From the cell containing the given text, extract its center point as [X, Y] coordinate. 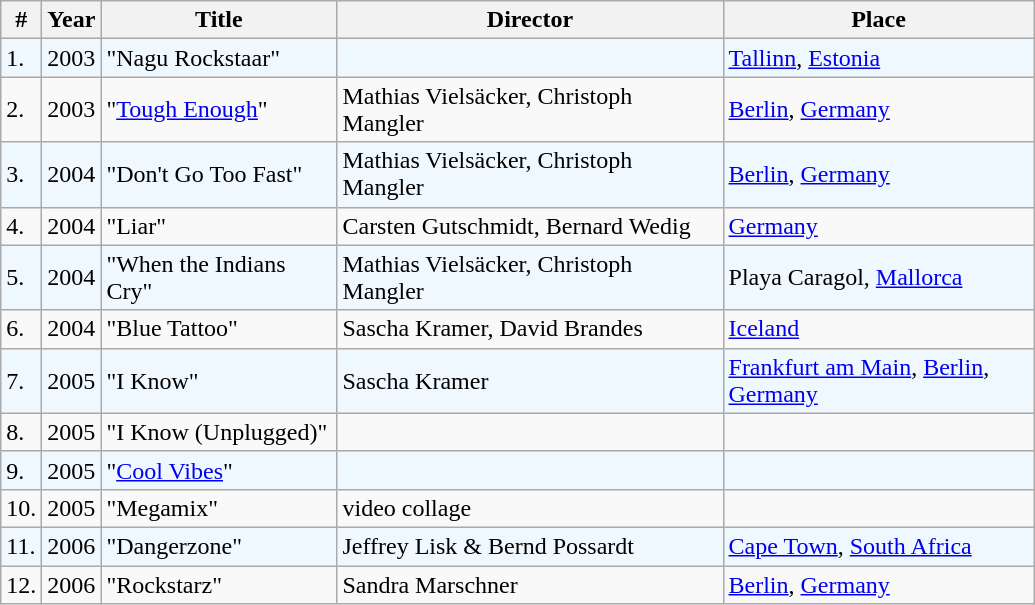
Carsten Gutschmidt, Bernard Wedig [530, 226]
Sandra Marschner [530, 585]
10. [22, 508]
Title [219, 20]
"I Know" [219, 380]
Frankfurt am Main, Berlin, Germany [878, 380]
"Blue Tattoo" [219, 329]
3. [22, 174]
6. [22, 329]
4. [22, 226]
"Rockstarz" [219, 585]
Cape Town, South Africa [878, 546]
Playa Caragol, Mallorca [878, 278]
9. [22, 470]
Tallinn, Estonia [878, 58]
Sascha Kramer, David Brandes [530, 329]
8. [22, 432]
Jeffrey Lisk & Bernd Possardt [530, 546]
"Megamix" [219, 508]
Sascha Kramer [530, 380]
Year [72, 20]
2. [22, 110]
Director [530, 20]
12. [22, 585]
7. [22, 380]
"Don't Go Too Fast" [219, 174]
1. [22, 58]
5. [22, 278]
Iceland [878, 329]
# [22, 20]
"I Know (Unplugged)" [219, 432]
Place [878, 20]
"Liar" [219, 226]
"Dangerzone" [219, 546]
"Nagu Rockstaar" [219, 58]
"Tough Enough" [219, 110]
"Cool Vibes" [219, 470]
video collage [530, 508]
Germany [878, 226]
"When the Indians Cry" [219, 278]
11. [22, 546]
